Pinpoint the cell where the given text exists, returning its (X, Y) midpoint coordinate. 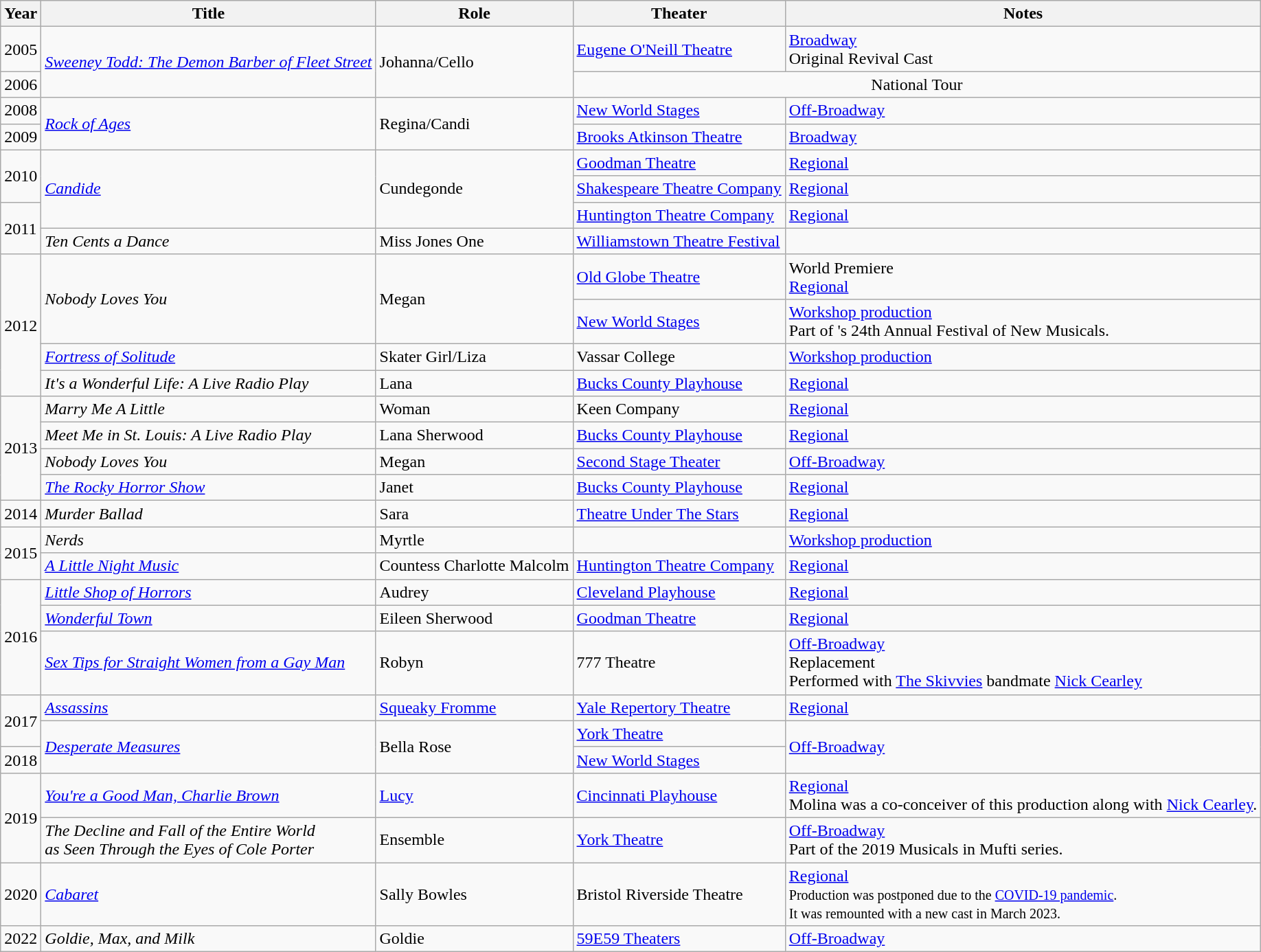
Nerds (209, 540)
Wonderful Town (209, 618)
Eileen Sherwood (474, 618)
2017 (21, 721)
2010 (21, 176)
Regina/Candi (474, 124)
2009 (21, 137)
Theatre Under The Stars (679, 514)
Goldie, Max, and Milk (209, 939)
Second Stage Theater (679, 462)
Vassar College (679, 356)
Lana (474, 383)
National Tour (917, 84)
Off-Broadway Part of the 2019 Musicals in Mufti series. (1023, 839)
777 Theatre (679, 663)
RegionalProduction was postponed due to the COVID-19 pandemic.It was remounted with a new cast in March 2023. (1023, 894)
2006 (21, 84)
Johanna/Cello (474, 62)
59E59 Theaters (679, 939)
Bella Rose (474, 747)
Off-BroadwayReplacementPerformed with The Skivvies bandmate Nick Cearley (1023, 663)
A Little Night Music (209, 566)
Rock of Ages (209, 124)
Sex Tips for Straight Women from a Gay Man (209, 663)
2019 (21, 817)
The Rocky Horror Show (209, 488)
Countess Charlotte Malcolm (474, 566)
2005 (21, 49)
Candide (209, 189)
2015 (21, 553)
Audrey (474, 592)
Brooks Atkinson Theatre (679, 137)
Little Shop of Horrors (209, 592)
Sally Bowles (474, 894)
Theater (679, 14)
Role (474, 14)
Sara (474, 514)
2018 (21, 760)
Cleveland Playhouse (679, 592)
2011 (21, 228)
Goldie (474, 939)
2016 (21, 637)
2014 (21, 514)
RegionalMolina was a co-conceiver of this production along with Nick Cearley. (1023, 795)
Broadway (1023, 137)
It's a Wonderful Life: A Live Radio Play (209, 383)
Year (21, 14)
2020 (21, 894)
Woman (474, 409)
2022 (21, 939)
Lucy (474, 795)
BroadwayOriginal Revival Cast (1023, 49)
Ensemble (474, 839)
Williamstown Theatre Festival (679, 241)
Shakespeare Theatre Company (679, 189)
The Decline and Fall of the Entire Worldas Seen Through the Eyes of Cole Porter (209, 839)
Fortress of Solitude (209, 356)
Janet (474, 488)
Robyn (474, 663)
Murder Ballad (209, 514)
Ten Cents a Dance (209, 241)
Keen Company (679, 409)
Bristol Riverside Theatre (679, 894)
Old Globe Theatre (679, 276)
Notes (1023, 14)
2008 (21, 111)
Yale Repertory Theatre (679, 707)
Cabaret (209, 894)
Assassins (209, 707)
Desperate Measures (209, 747)
Marry Me A Little (209, 409)
Squeaky Fromme (474, 707)
You're a Good Man, Charlie Brown (209, 795)
Eugene O'Neill Theatre (679, 49)
Myrtle (474, 540)
Lana Sherwood (474, 435)
Cincinnati Playhouse (679, 795)
Title (209, 14)
Skater Girl/Liza (474, 356)
Miss Jones One (474, 241)
Cundegonde (474, 189)
Sweeney Todd: The Demon Barber of Fleet Street (209, 62)
World PremiereRegional (1023, 276)
Meet Me in St. Louis: A Live Radio Play (209, 435)
Workshop productionPart of 's 24th Annual Festival of New Musicals. (1023, 321)
2013 (21, 449)
2012 (21, 325)
